Capture the cell that displays the provided text and extract its (x, y) central coordinate. 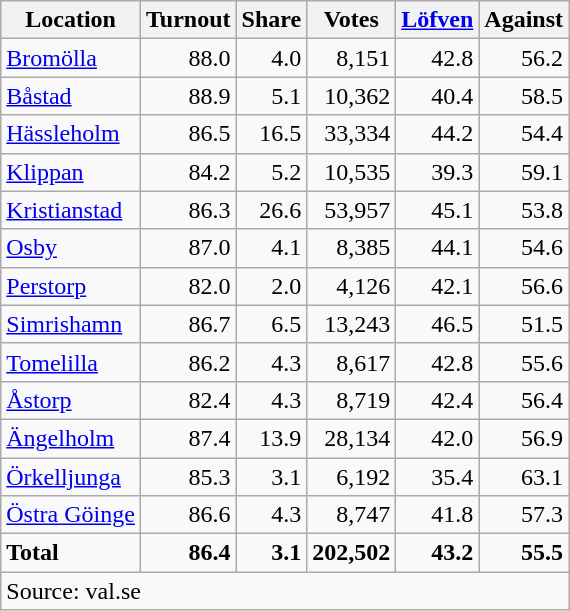
8,617 (352, 362)
Åstorp (71, 400)
5.1 (272, 96)
Kristianstad (71, 210)
10,535 (352, 172)
2.0 (272, 286)
4.1 (272, 248)
86.2 (188, 362)
5.2 (272, 172)
88.9 (188, 96)
85.3 (188, 477)
53,957 (352, 210)
Votes (352, 20)
55.5 (524, 553)
4,126 (352, 286)
42.0 (438, 438)
28,134 (352, 438)
Hässleholm (71, 134)
86.3 (188, 210)
Ängelholm (71, 438)
Simrishamn (71, 324)
Klippan (71, 172)
Båstad (71, 96)
58.5 (524, 96)
87.0 (188, 248)
88.0 (188, 58)
Share (272, 20)
86.5 (188, 134)
56.4 (524, 400)
202,502 (352, 553)
Turnout (188, 20)
33,334 (352, 134)
6,192 (352, 477)
63.1 (524, 477)
40.4 (438, 96)
42.1 (438, 286)
Östra Göinge (71, 515)
Against (524, 20)
56.9 (524, 438)
13,243 (352, 324)
Total (71, 553)
57.3 (524, 515)
46.5 (438, 324)
45.1 (438, 210)
Tomelilla (71, 362)
44.1 (438, 248)
54.4 (524, 134)
26.6 (272, 210)
56.2 (524, 58)
Örkelljunga (71, 477)
Location (71, 20)
4.0 (272, 58)
86.4 (188, 553)
86.7 (188, 324)
54.6 (524, 248)
55.6 (524, 362)
8,719 (352, 400)
42.4 (438, 400)
35.4 (438, 477)
8,747 (352, 515)
13.9 (272, 438)
86.6 (188, 515)
53.8 (524, 210)
59.1 (524, 172)
Löfven (438, 20)
16.5 (272, 134)
Perstorp (71, 286)
8,385 (352, 248)
43.2 (438, 553)
Source: val.se (285, 591)
82.0 (188, 286)
6.5 (272, 324)
82.4 (188, 400)
41.8 (438, 515)
39.3 (438, 172)
Bromölla (71, 58)
87.4 (188, 438)
10,362 (352, 96)
Osby (71, 248)
84.2 (188, 172)
56.6 (524, 286)
51.5 (524, 324)
44.2 (438, 134)
8,151 (352, 58)
